Return [x, y] of the center of cell containing provided text 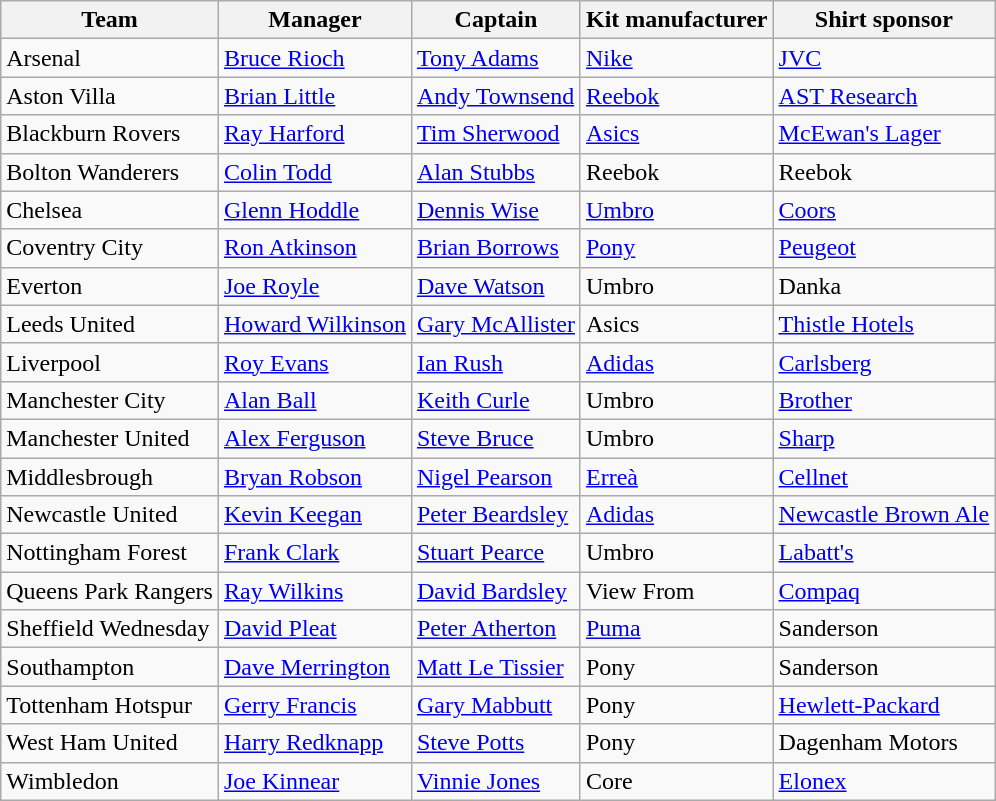
Colin Todd [314, 172]
Matt Le Tissier [496, 667]
Ray Harford [314, 134]
Dave Merrington [314, 667]
Chelsea [110, 210]
Harry Redknapp [314, 743]
Peter Atherton [496, 629]
Nigel Pearson [496, 477]
Shirt sponsor [884, 20]
Erreà [676, 477]
Bryan Robson [314, 477]
Peugeot [884, 248]
Arsenal [110, 58]
Bolton Wanderers [110, 172]
Tottenham Hotspur [110, 705]
Gerry Francis [314, 705]
Dennis Wise [496, 210]
Captain [496, 20]
Puma [676, 629]
Alan Stubbs [496, 172]
Sheffield Wednesday [110, 629]
Ray Wilkins [314, 591]
Joe Kinnear [314, 781]
Brother [884, 400]
Nottingham Forest [110, 553]
Ian Rush [496, 362]
Joe Royle [314, 286]
Kit manufacturer [676, 20]
Newcastle United [110, 515]
Wimbledon [110, 781]
Stuart Pearce [496, 553]
Coventry City [110, 248]
Southampton [110, 667]
Core [676, 781]
Aston Villa [110, 96]
Labatt's [884, 553]
Newcastle Brown Ale [884, 515]
Frank Clark [314, 553]
Steve Bruce [496, 438]
Compaq [884, 591]
Alex Ferguson [314, 438]
Vinnie Jones [496, 781]
Blackburn Rovers [110, 134]
View From [676, 591]
Team [110, 20]
Keith Curle [496, 400]
Carlsberg [884, 362]
Gary McAllister [496, 324]
Peter Beardsley [496, 515]
AST Research [884, 96]
David Bardsley [496, 591]
Leeds United [110, 324]
Tony Adams [496, 58]
JVC [884, 58]
Cellnet [884, 477]
Elonex [884, 781]
Sharp [884, 438]
Alan Ball [314, 400]
Andy Townsend [496, 96]
Kevin Keegan [314, 515]
Everton [110, 286]
Steve Potts [496, 743]
Middlesbrough [110, 477]
Dagenham Motors [884, 743]
Manchester United [110, 438]
Gary Mabbutt [496, 705]
Tim Sherwood [496, 134]
Hewlett-Packard [884, 705]
Coors [884, 210]
Liverpool [110, 362]
Nike [676, 58]
Manchester City [110, 400]
Queens Park Rangers [110, 591]
Brian Borrows [496, 248]
Thistle Hotels [884, 324]
Ron Atkinson [314, 248]
Brian Little [314, 96]
Glenn Hoddle [314, 210]
McEwan's Lager [884, 134]
Dave Watson [496, 286]
Bruce Rioch [314, 58]
West Ham United [110, 743]
Howard Wilkinson [314, 324]
Manager [314, 20]
David Pleat [314, 629]
Danka [884, 286]
Roy Evans [314, 362]
